From the cell containing the given text, extract its center point as [x, y] coordinate. 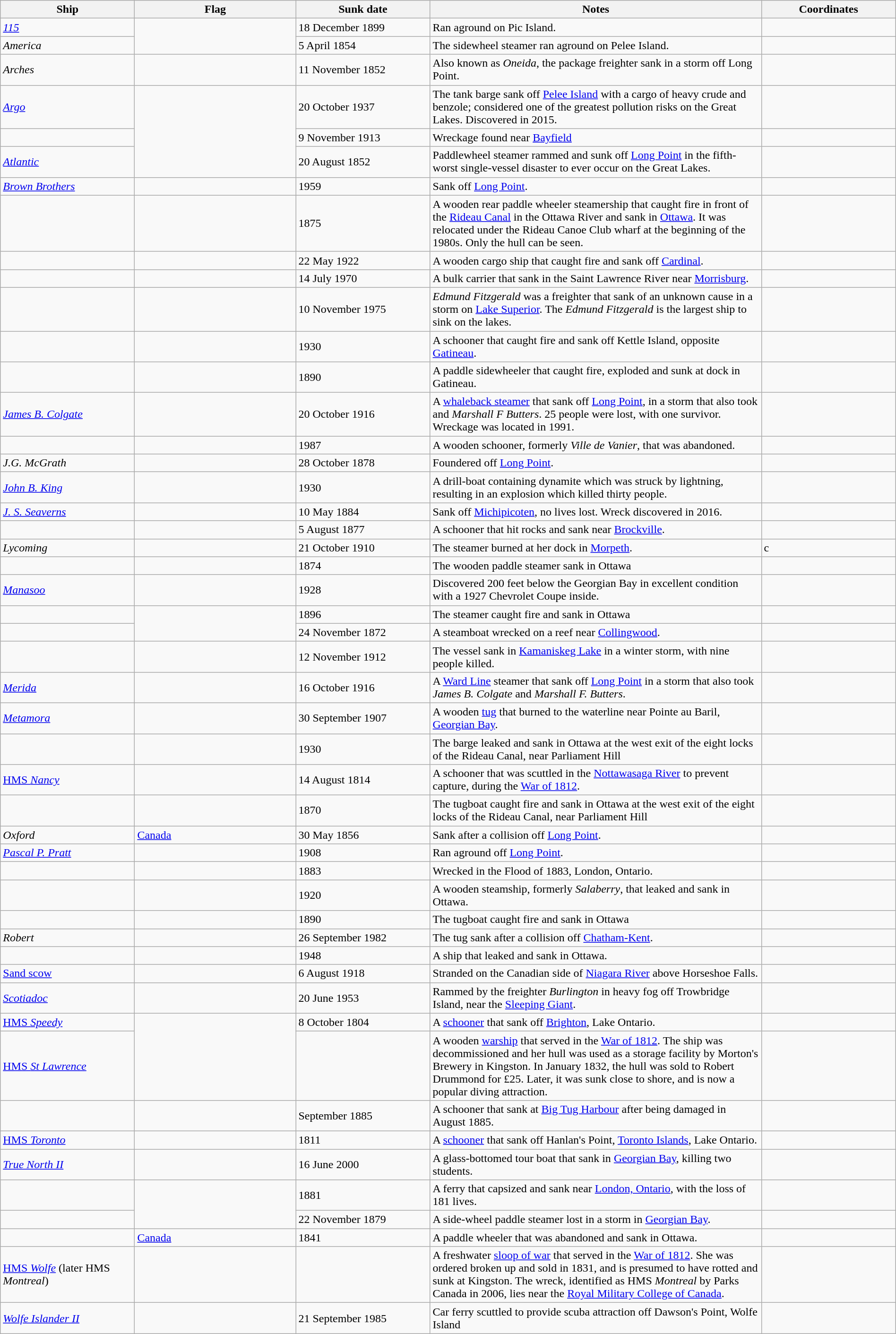
Metamora [68, 718]
The wooden paddle steamer sank in Ottawa [595, 566]
Notes [595, 9]
A paddle sidewheeler that caught fire, exploded and sunk at dock in Gatineau. [595, 377]
1896 [363, 614]
11 November 1852 [363, 70]
14 July 1970 [363, 278]
The tugboat caught fire and sank in Ottawa [595, 920]
A wooden cargo ship that caught fire and sank off Cardinal. [595, 260]
1948 [363, 955]
1920 [363, 895]
22 November 1879 [363, 1220]
Pascal P. Pratt [68, 853]
HMS Nancy [68, 780]
24 November 1872 [363, 632]
Scotiadoc [68, 998]
A schooner that was scuttled in the Nottawasaga River to prevent capture, during the War of 1812. [595, 780]
20 October 1916 [363, 414]
The sidewheel steamer ran aground on Pelee Island. [595, 45]
21 September 1985 [363, 1318]
Rammed by the freighter Burlington in heavy fog off Trowbridge Island, near the Sleeping Giant. [595, 998]
21 October 1910 [363, 548]
A schooner that sank at Big Tug Harbour after being damaged in August 1885. [595, 1115]
Sank off Michipicoten, no lives lost. Wreck discovered in 2016. [595, 512]
Foundered off Long Point. [595, 463]
A Ward Line steamer that sank off Long Point in a storm that also took James B. Colgate and Marshall F. Butters. [595, 687]
10 May 1884 [363, 512]
1987 [363, 445]
The barge leaked and sank in Ottawa at the west exit of the eight locks of the Rideau Canal, near Parliament Hill [595, 749]
A wooden steamship, formerly Salaberry, that leaked and sank in Ottawa. [595, 895]
The vessel sank in Kamaniskeg Lake in a winter storm, with nine people killed. [595, 657]
1959 [363, 186]
True North II [68, 1164]
26 September 1982 [363, 938]
115 [68, 27]
The tug sank after a collision off Chatham-Kent. [595, 938]
Robert [68, 938]
1883 [363, 871]
c [828, 548]
Discovered 200 feet below the Georgian Bay in excellent condition with a 1927 Chevrolet Coupe inside. [595, 590]
A glass-bottomed tour boat that sank in Georgian Bay, killing two students. [595, 1164]
A ship that leaked and sank in Ottawa. [595, 955]
Also known as Oneida, the package freighter sank in a storm off Long Point. [595, 70]
1881 [363, 1196]
Wreckage found near Bayfield [595, 138]
Merida [68, 687]
20 October 1937 [363, 107]
A side-wheel paddle steamer lost in a storm in Georgian Bay. [595, 1220]
9 November 1913 [363, 138]
Car ferry scuttled to provide scuba attraction off Dawson's Point, Wolfe Island [595, 1318]
14 August 1814 [363, 780]
Wolfe Islander II [68, 1318]
Wrecked in the Flood of 1883, London, Ontario. [595, 871]
12 November 1912 [363, 657]
America [68, 45]
16 June 2000 [363, 1164]
September 1885 [363, 1115]
Ran aground off Long Point. [595, 853]
Paddlewheel steamer rammed and sunk off Long Point in the fifth-worst single-vessel disaster to ever occur on the Great Lakes. [595, 162]
30 September 1907 [363, 718]
Brown Brothers [68, 186]
A schooner that hit rocks and sank near Brockville. [595, 530]
Ship [68, 9]
20 August 1852 [363, 162]
HMS Wolfe (later HMS Montreal) [68, 1275]
J.G. McGrath [68, 463]
Coordinates [828, 9]
Sunk date [363, 9]
Flag [215, 9]
Sand scow [68, 973]
A steamboat wrecked on a reef near Collingwood. [595, 632]
30 May 1856 [363, 835]
Manasoo [68, 590]
A drill-boat containing dynamite which was struck by lightning, resulting in an explosion which killed thirty people. [595, 488]
A paddle wheeler that was abandoned and sank in Ottawa. [595, 1238]
1875 [363, 223]
The steamer caught fire and sank in Ottawa [595, 614]
5 April 1854 [363, 45]
HMS St Lawrence [68, 1066]
1811 [363, 1140]
8 October 1804 [363, 1022]
James B. Colgate [68, 414]
Argo [68, 107]
Atlantic [68, 162]
20 June 1953 [363, 998]
1928 [363, 590]
1870 [363, 811]
Sank after a collision off Long Point. [595, 835]
18 December 1899 [363, 27]
Sank off Long Point. [595, 186]
A wooden tug that burned to the waterline near Pointe au Baril, Georgian Bay. [595, 718]
HMS Speedy [68, 1022]
16 October 1916 [363, 687]
The tugboat caught fire and sank in Ottawa at the west exit of the eight locks of the Rideau Canal, near Parliament Hill [595, 811]
Lycoming [68, 548]
A schooner that sank off Brighton, Lake Ontario. [595, 1022]
The steamer burned at her dock in Morpeth. [595, 548]
10 November 1975 [363, 309]
6 August 1918 [363, 973]
John B. King [68, 488]
Ran aground on Pic Island. [595, 27]
HMS Toronto [68, 1140]
1874 [363, 566]
Arches [68, 70]
A wooden schooner, formerly Ville de Vanier, that was abandoned. [595, 445]
A bulk carrier that sank in the Saint Lawrence River near Morrisburg. [595, 278]
Oxford [68, 835]
5 August 1877 [363, 530]
1908 [363, 853]
1841 [363, 1238]
A schooner that caught fire and sank off Kettle Island, opposite Gatineau. [595, 346]
Stranded on the Canadian side of Niagara River above Horseshoe Falls. [595, 973]
J. S. Seaverns [68, 512]
22 May 1922 [363, 260]
A schooner that sank off Hanlan's Point, Toronto Islands, Lake Ontario. [595, 1140]
28 October 1878 [363, 463]
A ferry that capsized and sank near London, Ontario, with the loss of 181 lives. [595, 1196]
